Search for the cell housing the specified text and yield its (X, Y) center coordinate. 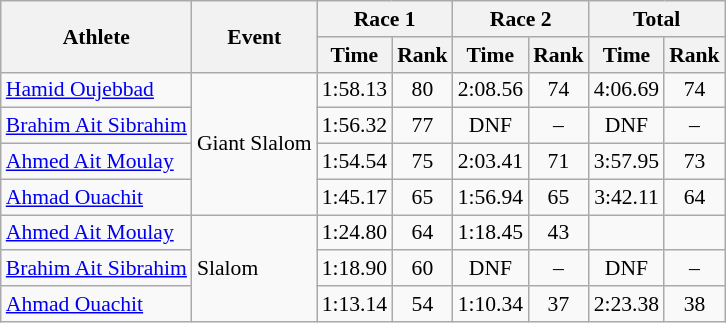
2:03.41 (490, 162)
Hamid Oujebbad (96, 90)
Race 2 (521, 19)
73 (694, 162)
Giant Slalom (254, 143)
60 (422, 269)
Total (657, 19)
77 (422, 126)
3:57.95 (626, 162)
Slalom (254, 268)
38 (694, 304)
1:10.34 (490, 304)
1:45.17 (354, 197)
Athlete (96, 36)
71 (558, 162)
43 (558, 233)
1:13.14 (354, 304)
1:54.54 (354, 162)
1:56.94 (490, 197)
3:42.11 (626, 197)
1:58.13 (354, 90)
Race 1 (385, 19)
1:24.80 (354, 233)
1:18.45 (490, 233)
4:06.69 (626, 90)
2:23.38 (626, 304)
2:08.56 (490, 90)
75 (422, 162)
1:18.90 (354, 269)
54 (422, 304)
80 (422, 90)
37 (558, 304)
Event (254, 36)
1:56.32 (354, 126)
